Pinpoint the cell where the given text exists, returning its [X, Y] midpoint coordinate. 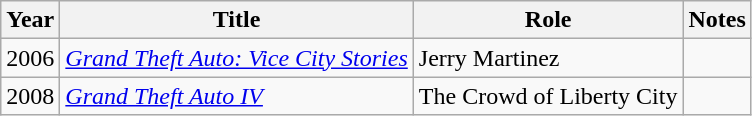
Grand Theft Auto IV [236, 96]
2008 [30, 96]
Grand Theft Auto: Vice City Stories [236, 58]
Role [548, 20]
The Crowd of Liberty City [548, 96]
Year [30, 20]
Notes [717, 20]
Title [236, 20]
Jerry Martinez [548, 58]
2006 [30, 58]
